Capture the cell that displays the provided text and extract its (X, Y) central coordinate. 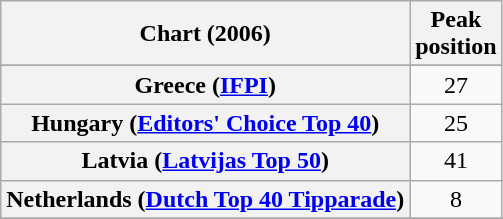
Peakposition (456, 34)
27 (456, 85)
41 (456, 161)
25 (456, 123)
Hungary (Editors' Choice Top 40) (206, 123)
8 (456, 199)
Latvia (Latvijas Top 50) (206, 161)
Chart (2006) (206, 34)
Greece (IFPI) (206, 85)
Netherlands (Dutch Top 40 Tipparade) (206, 199)
